Provide the (X, Y) coordinate of the cell's center where the given text is located.  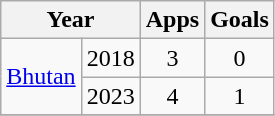
0 (240, 58)
1 (240, 96)
2023 (110, 96)
4 (172, 96)
Bhutan (41, 77)
3 (172, 58)
2018 (110, 58)
Year (70, 20)
Apps (172, 20)
Goals (240, 20)
